Determine the [x, y] coordinate at the center of the cell enclosing the given text.  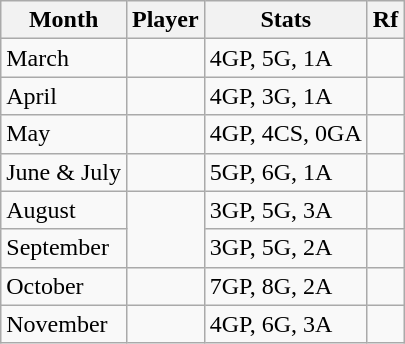
September [64, 248]
3GP, 5G, 2A [286, 248]
Player [165, 20]
October [64, 286]
June & July [64, 172]
7GP, 8G, 2A [286, 286]
Stats [286, 20]
August [64, 210]
4GP, 3G, 1A [286, 96]
May [64, 134]
4GP, 5G, 1A [286, 58]
November [64, 324]
April [64, 96]
March [64, 58]
5GP, 6G, 1A [286, 172]
Month [64, 20]
Rf [385, 20]
4GP, 6G, 3A [286, 324]
3GP, 5G, 3A [286, 210]
4GP, 4CS, 0GA [286, 134]
